Find where the given text appears and provide that cell's center as (X, Y) coordinate. 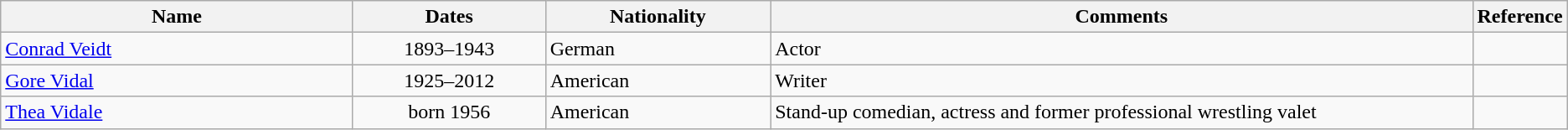
Name (177, 17)
Nationality (658, 17)
Comments (1122, 17)
born 1956 (449, 112)
Dates (449, 17)
Stand-up comedian, actress and former professional wrestling valet (1122, 112)
1893–1943 (449, 49)
Gore Vidal (177, 81)
Actor (1122, 49)
Thea Vidale (177, 112)
Writer (1122, 81)
German (658, 49)
1925–2012 (449, 81)
Conrad Veidt (177, 49)
Reference (1519, 17)
